From the cell containing the given text, extract its center point as (x, y) coordinate. 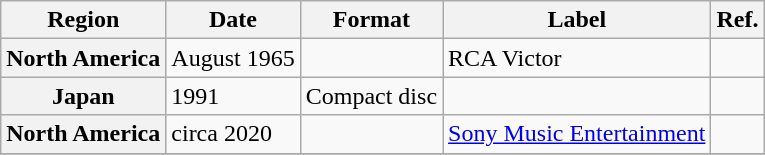
August 1965 (233, 58)
Compact disc (371, 96)
Label (577, 20)
Ref. (738, 20)
RCA Victor (577, 58)
1991 (233, 96)
Japan (84, 96)
Format (371, 20)
Sony Music Entertainment (577, 134)
circa 2020 (233, 134)
Date (233, 20)
Region (84, 20)
